For the text-containing cell, return its midpoint in [x, y] coordinate format. 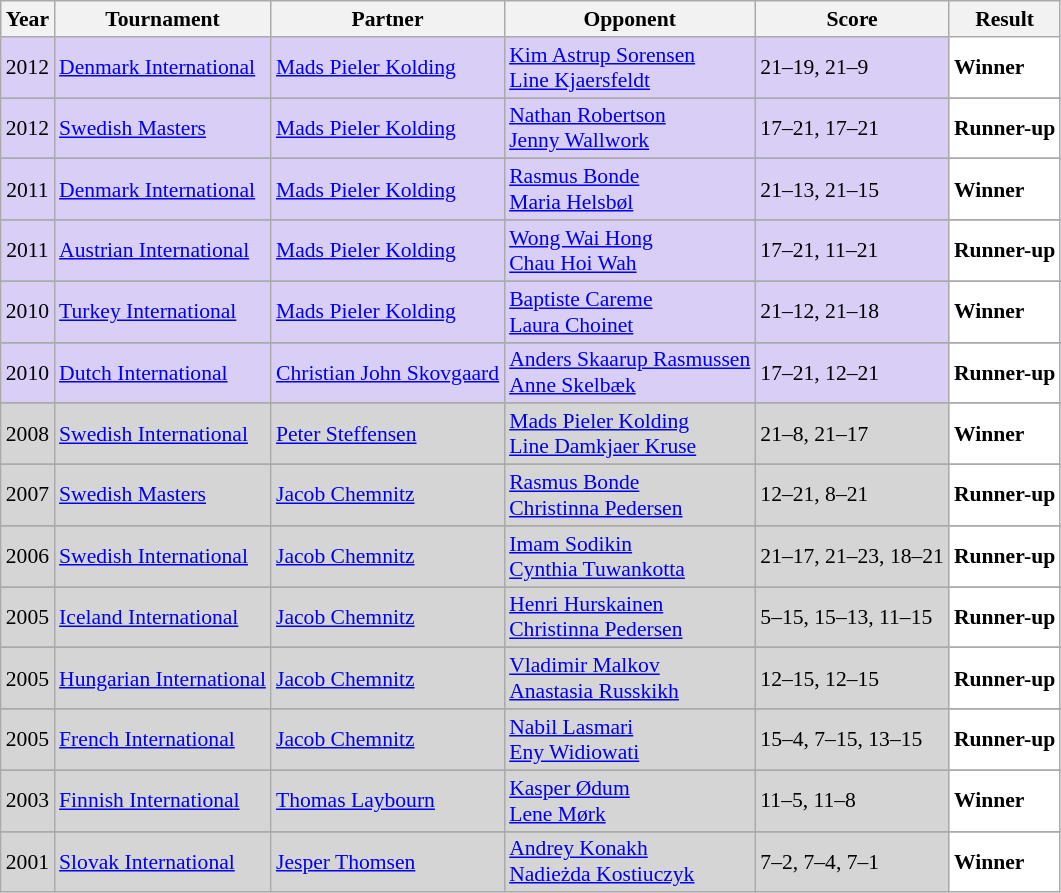
Anders Skaarup Rasmussen Anne Skelbæk [630, 372]
Result [1004, 19]
Christian John Skovgaard [388, 372]
Imam Sodikin Cynthia Tuwankotta [630, 556]
21–19, 21–9 [852, 68]
Baptiste Careme Laura Choinet [630, 312]
Year [28, 19]
2006 [28, 556]
11–5, 11–8 [852, 800]
Score [852, 19]
Kasper Ødum Lene Mørk [630, 800]
5–15, 15–13, 11–15 [852, 618]
17–21, 11–21 [852, 250]
Henri Hurskainen Christinna Pedersen [630, 618]
21–17, 21–23, 18–21 [852, 556]
17–21, 17–21 [852, 128]
2003 [28, 800]
Austrian International [162, 250]
Kim Astrup Sorensen Line Kjaersfeldt [630, 68]
Jesper Thomsen [388, 862]
French International [162, 740]
21–13, 21–15 [852, 190]
Wong Wai Hong Chau Hoi Wah [630, 250]
Nabil Lasmari Eny Widiowati [630, 740]
Hungarian International [162, 678]
Iceland International [162, 618]
21–8, 21–17 [852, 434]
Dutch International [162, 372]
Peter Steffensen [388, 434]
Mads Pieler Kolding Line Damkjaer Kruse [630, 434]
Tournament [162, 19]
2007 [28, 496]
21–12, 21–18 [852, 312]
Opponent [630, 19]
2008 [28, 434]
12–21, 8–21 [852, 496]
15–4, 7–15, 13–15 [852, 740]
Andrey Konakh Nadieżda Kostiuczyk [630, 862]
Nathan Robertson Jenny Wallwork [630, 128]
2001 [28, 862]
Thomas Laybourn [388, 800]
Turkey International [162, 312]
Slovak International [162, 862]
Partner [388, 19]
7–2, 7–4, 7–1 [852, 862]
Rasmus Bonde Christinna Pedersen [630, 496]
Vladimir Malkov Anastasia Russkikh [630, 678]
17–21, 12–21 [852, 372]
Finnish International [162, 800]
12–15, 12–15 [852, 678]
Rasmus Bonde Maria Helsbøl [630, 190]
